Output the (X, Y) coordinate of the center of the cell containing the given text.  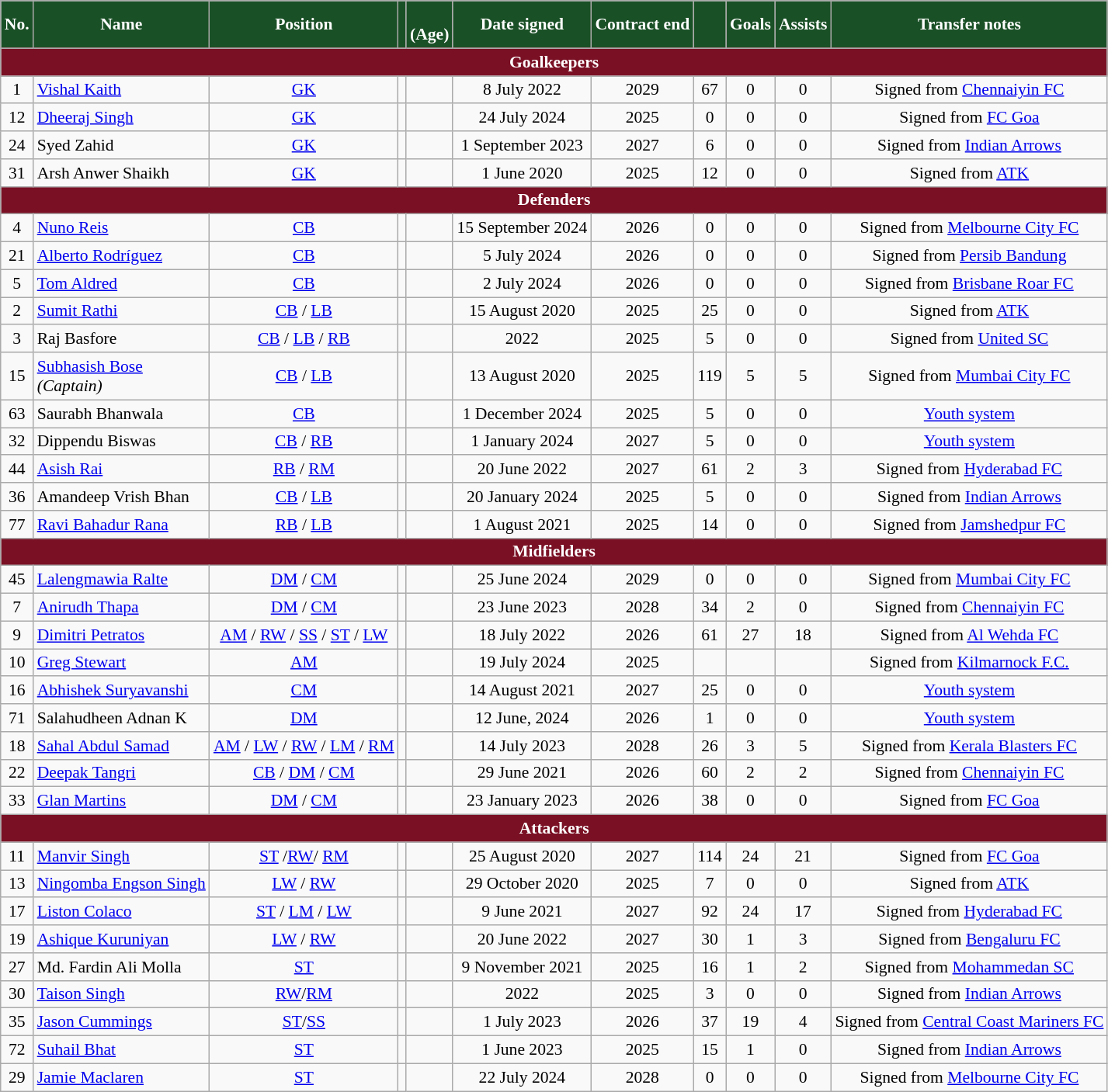
AM / LW / RW / LM / RM (304, 746)
Dippendu Biswas (121, 442)
5 July 2024 (522, 256)
ST/SS (304, 1022)
14 (710, 525)
No. (17, 25)
Defenders (554, 200)
Position (304, 25)
9 (17, 635)
114 (710, 856)
Dheeraj Singh (121, 118)
Name (121, 25)
26 (710, 746)
23 January 2023 (522, 801)
71 (17, 718)
Liston Colaco (121, 912)
11 (17, 856)
92 (710, 912)
Abhishek Suryavanshi (121, 691)
Amandeep Vrish Bhan (121, 497)
8 July 2022 (522, 90)
Arsh Anwer Shaikh (121, 173)
25 August 2020 (522, 856)
22 (17, 773)
RB / LB (304, 525)
22 July 2024 (522, 1077)
Deepak Tangri (121, 773)
12 June, 2024 (522, 718)
15 August 2020 (522, 311)
Alberto Rodríguez (121, 256)
29 June 2021 (522, 773)
Dimitri Petratos (121, 635)
Subhasish Bose(Captain) (121, 376)
Midfielders (554, 552)
Signed from Jamshedpur FC (969, 525)
34 (710, 608)
9 November 2021 (522, 967)
29 (17, 1077)
Signed from Kilmarnock F.C. (969, 663)
Asish Rai (121, 470)
DM (304, 718)
77 (17, 525)
18 July 2022 (522, 635)
CM (304, 691)
CB / RB (304, 442)
14 July 2023 (522, 746)
AM (304, 663)
2 July 2024 (522, 283)
63 (17, 414)
Saurabh Bhanwala (121, 414)
Raj Basfore (121, 339)
72 (17, 1050)
Ravi Bahadur Rana (121, 525)
Taison Singh (121, 994)
Signed from Bengaluru FC (969, 939)
Signed from Al Wehda FC (969, 635)
67 (710, 90)
Md. Fardin Ali Molla (121, 967)
Greg Stewart (121, 663)
Salahudheen Adnan K (121, 718)
37 (710, 1022)
1 September 2023 (522, 145)
Date signed (522, 25)
Signed from United SC (969, 339)
Glan Martins (121, 801)
Ashique Kuruniyan (121, 939)
Syed Zahid (121, 145)
44 (17, 470)
Signed from Kerala Blasters FC (969, 746)
15 September 2024 (522, 228)
Signed from Mohammedan SC (969, 967)
19 July 2024 (522, 663)
ST / LM / LW (304, 912)
1 June 2023 (522, 1050)
Signed from Brisbane Roar FC (969, 283)
29 October 2020 (522, 884)
36 (17, 497)
Anirudh Thapa (121, 608)
23 June 2023 (522, 608)
Signed from Persib Bandung (969, 256)
9 June 2021 (522, 912)
1 December 2024 (522, 414)
CB / DM / CM (304, 773)
119 (710, 376)
RB / RM (304, 470)
32 (17, 442)
CB / LB / RB (304, 339)
31 (17, 173)
35 (17, 1022)
Assists (803, 25)
(Age) (429, 25)
Signed from Central Coast Mariners FC (969, 1022)
RW/RM (304, 994)
1 July 2023 (522, 1022)
13 August 2020 (522, 376)
Ningomba Engson Singh (121, 884)
38 (710, 801)
Nuno Reis (121, 228)
Jason Cummings (121, 1022)
33 (17, 801)
6 (710, 145)
Attackers (554, 829)
Contract end (642, 25)
1 January 2024 (522, 442)
24 July 2024 (522, 118)
14 August 2021 (522, 691)
1 August 2021 (522, 525)
Sahal Abdul Samad (121, 746)
ST /RW/ RM (304, 856)
25 June 2024 (522, 580)
1 June 2020 (522, 173)
13 (17, 884)
AM / RW / SS / ST / LW (304, 635)
Goals (750, 25)
Transfer notes (969, 25)
Goalkeepers (554, 62)
Jamie Maclaren (121, 1077)
60 (710, 773)
Suhail Bhat (121, 1050)
Manvir Singh (121, 856)
Tom Aldred (121, 283)
10 (17, 663)
Lalengmawia Ralte (121, 580)
Vishal Kaith (121, 90)
Sumit Rathi (121, 311)
20 January 2024 (522, 497)
45 (17, 580)
